For the text-containing cell, return its midpoint in [x, y] coordinate format. 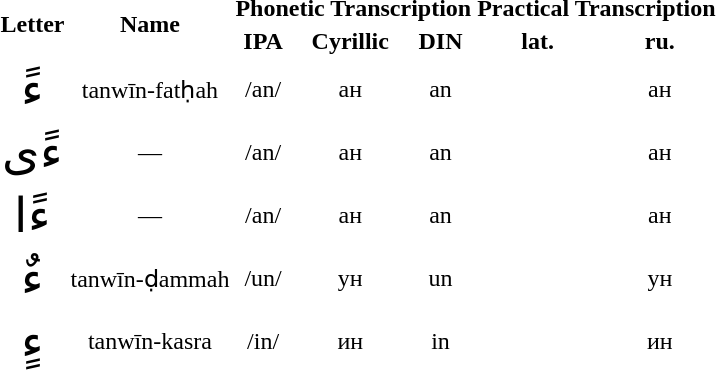
tanwīn-ḍammah [150, 278]
lat. [538, 41]
DIN [440, 41]
un [440, 278]
IPA [263, 41]
Cyrillic [350, 41]
/un/ [263, 278]
tanwīn-fatḥah [150, 89]
ун [350, 278]
